Output the [X, Y] coordinate of the center of the cell containing the given text.  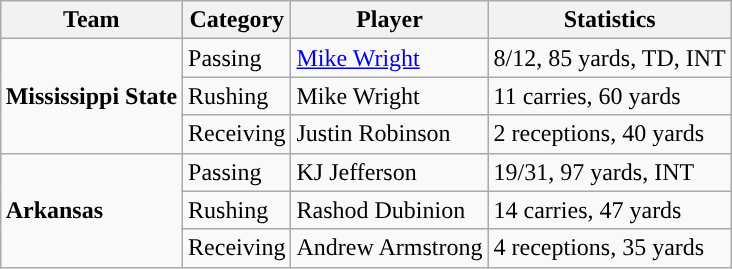
KJ Jefferson [390, 172]
Justin Robinson [390, 134]
11 carries, 60 yards [610, 96]
Arkansas [91, 210]
2 receptions, 40 yards [610, 134]
Player [390, 20]
Category [237, 20]
19/31, 97 yards, INT [610, 172]
4 receptions, 35 yards [610, 248]
Statistics [610, 20]
8/12, 85 yards, TD, INT [610, 58]
Mississippi State [91, 96]
Andrew Armstrong [390, 248]
Team [91, 20]
Rashod Dubinion [390, 210]
14 carries, 47 yards [610, 210]
